Search for the cell housing the specified text and yield its [x, y] center coordinate. 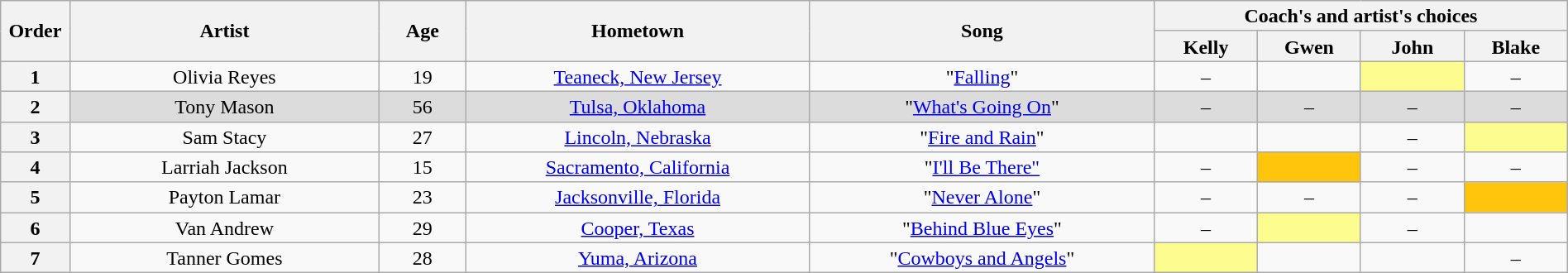
27 [423, 137]
Tony Mason [225, 106]
23 [423, 197]
15 [423, 167]
Coach's and artist's choices [1361, 17]
Payton Lamar [225, 197]
7 [35, 258]
28 [423, 258]
19 [423, 76]
Olivia Reyes [225, 76]
"What's Going On" [982, 106]
"Fire and Rain" [982, 137]
"Behind Blue Eyes" [982, 228]
Yuma, Arizona [638, 258]
Sam Stacy [225, 137]
John [1413, 46]
2 [35, 106]
Tulsa, Oklahoma [638, 106]
3 [35, 137]
Age [423, 31]
"Never Alone" [982, 197]
"Falling" [982, 76]
Van Andrew [225, 228]
"Cowboys and Angels" [982, 258]
Teaneck, New Jersey [638, 76]
56 [423, 106]
6 [35, 228]
Hometown [638, 31]
Tanner Gomes [225, 258]
5 [35, 197]
Sacramento, California [638, 167]
Kelly [1206, 46]
Larriah Jackson [225, 167]
Blake [1515, 46]
4 [35, 167]
29 [423, 228]
Artist [225, 31]
Cooper, Texas [638, 228]
Song [982, 31]
Lincoln, Nebraska [638, 137]
Gwen [1310, 46]
Jacksonville, Florida [638, 197]
"I'll Be There" [982, 167]
Order [35, 31]
1 [35, 76]
